Provide the (x, y) coordinate of the cell's center where the given text is located.  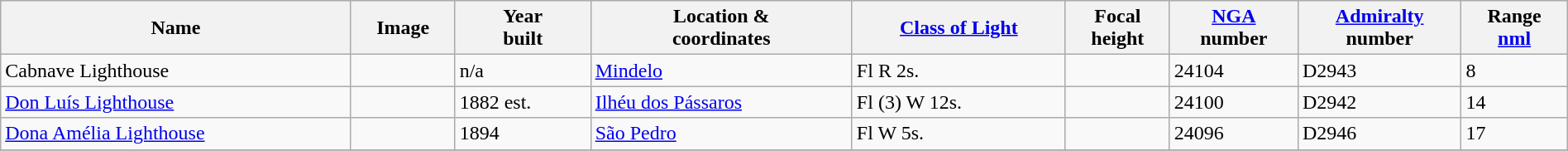
Don Luís Lighthouse (175, 102)
1882 est. (523, 102)
Dona Amélia Lighthouse (175, 134)
Ilhéu dos Pássaros (721, 102)
Cabnave Lighthouse (175, 71)
Focalheight (1117, 28)
n/a (523, 71)
17 (1514, 134)
Yearbuilt (523, 28)
Rangenml (1514, 28)
Fl (3) W 12s. (958, 102)
24104 (1234, 71)
D2942 (1379, 102)
Fl R 2s. (958, 71)
Mindelo (721, 71)
8 (1514, 71)
24100 (1234, 102)
D2946 (1379, 134)
São Pedro (721, 134)
24096 (1234, 134)
Location & coordinates (721, 28)
Image (403, 28)
14 (1514, 102)
D2943 (1379, 71)
Name (175, 28)
1894 (523, 134)
Class of Light (958, 28)
NGAnumber (1234, 28)
Fl W 5s. (958, 134)
Admiraltynumber (1379, 28)
